Return the [x, y] coordinate for the center point of the cell that contains the specified text.  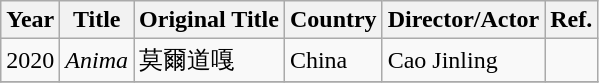
China [333, 60]
Country [333, 20]
Original Title [210, 20]
Year [30, 20]
Cao Jinling [464, 60]
Anima [97, 60]
2020 [30, 60]
Director/Actor [464, 20]
Title [97, 20]
莫爾道嘎 [210, 60]
Ref. [572, 20]
